Return the (X, Y) coordinate for the center point of the cell that contains the specified text.  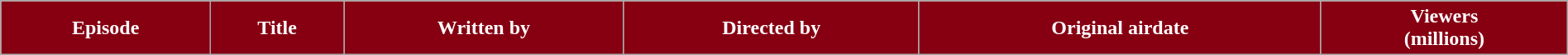
Episode (106, 28)
Directed by (771, 28)
Original airdate (1120, 28)
Written by (485, 28)
Viewers(millions) (1444, 28)
Title (278, 28)
